Locate the cell with the specified text and output its (x, y) center coordinate. 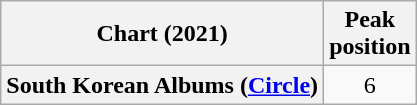
Chart (2021) (162, 34)
Peakposition (370, 34)
South Korean Albums (Circle) (162, 85)
6 (370, 85)
